Find where the given text appears and provide that cell's center as (x, y) coordinate. 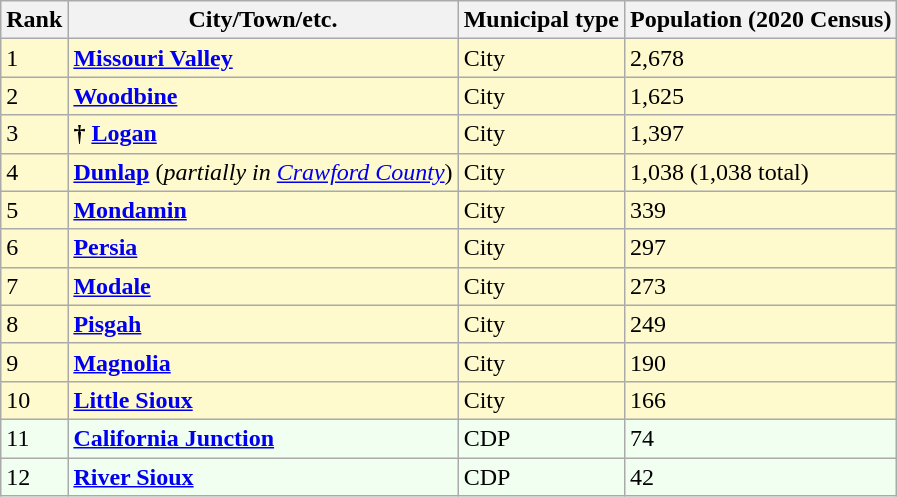
Dunlap (partially in Crawford County) (263, 172)
11 (34, 438)
5 (34, 210)
6 (34, 248)
2,678 (761, 58)
190 (761, 362)
Little Sioux (263, 400)
3 (34, 134)
249 (761, 324)
Pisgah (263, 324)
7 (34, 286)
12 (34, 477)
42 (761, 477)
297 (761, 248)
1 (34, 58)
City/Town/etc. (263, 20)
Modale (263, 286)
Mondamin (263, 210)
† Logan (263, 134)
1,625 (761, 96)
2 (34, 96)
10 (34, 400)
Persia (263, 248)
166 (761, 400)
1,397 (761, 134)
339 (761, 210)
9 (34, 362)
4 (34, 172)
Magnolia (263, 362)
Municipal type (541, 20)
1,038 (1,038 total) (761, 172)
Rank (34, 20)
Population (2020 Census) (761, 20)
California Junction (263, 438)
River Sioux (263, 477)
8 (34, 324)
Missouri Valley (263, 58)
273 (761, 286)
Woodbine (263, 96)
74 (761, 438)
